From the cell containing the given text, extract its center point as [x, y] coordinate. 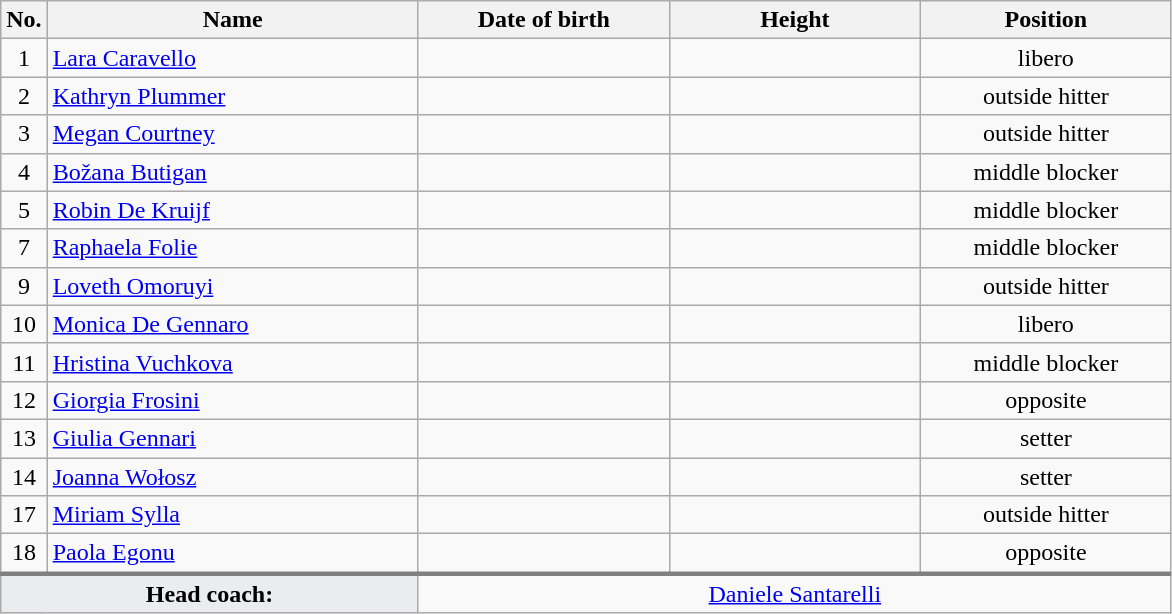
Loveth Omoruyi [232, 286]
No. [24, 20]
18 [24, 554]
Date of birth [544, 20]
3 [24, 134]
Megan Courtney [232, 134]
Lara Caravello [232, 58]
Joanna Wołosz [232, 477]
17 [24, 515]
Giulia Gennari [232, 438]
Position [1046, 20]
Giorgia Frosini [232, 400]
Hristina Vuchkova [232, 362]
Height [794, 20]
Daniele Santarelli [794, 593]
10 [24, 324]
Kathryn Plummer [232, 96]
5 [24, 210]
Božana Butigan [232, 172]
Paola Egonu [232, 554]
12 [24, 400]
Monica De Gennaro [232, 324]
Head coach: [210, 593]
11 [24, 362]
Name [232, 20]
Raphaela Folie [232, 248]
4 [24, 172]
2 [24, 96]
Robin De Kruijf [232, 210]
14 [24, 477]
Miriam Sylla [232, 515]
7 [24, 248]
1 [24, 58]
9 [24, 286]
13 [24, 438]
